From the cell containing the given text, extract its center point as [X, Y] coordinate. 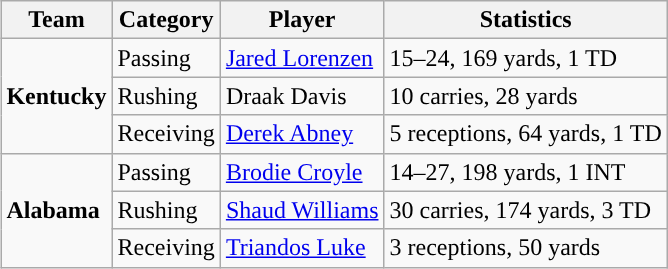
Alabama [56, 210]
Triandos Luke [302, 248]
Jared Lorenzen [302, 58]
Brodie Croyle [302, 172]
10 carries, 28 yards [526, 96]
Draak Davis [302, 96]
Statistics [526, 20]
14–27, 198 yards, 1 INT [526, 172]
Derek Abney [302, 134]
Team [56, 20]
Kentucky [56, 96]
5 receptions, 64 yards, 1 TD [526, 134]
3 receptions, 50 yards [526, 248]
Category [166, 20]
15–24, 169 yards, 1 TD [526, 58]
Shaud Williams [302, 210]
Player [302, 20]
30 carries, 174 yards, 3 TD [526, 210]
